Scan for the cell matching the given text and deliver its [X, Y] coordinate at center. 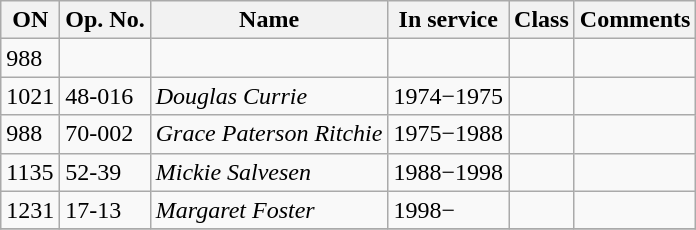
48-016 [105, 96]
1988−1998 [448, 172]
ON [30, 20]
Margaret Foster [269, 210]
1231 [30, 210]
1974−1975 [448, 96]
1998− [448, 210]
1975−1988 [448, 134]
1135 [30, 172]
Class [542, 20]
In service [448, 20]
52-39 [105, 172]
1021 [30, 96]
70-002 [105, 134]
Douglas Currie [269, 96]
17-13 [105, 210]
Comments [635, 20]
Grace Paterson Ritchie [269, 134]
Op. No. [105, 20]
Name [269, 20]
Mickie Salvesen [269, 172]
